Output the [x, y] coordinate of the center of the cell containing the given text.  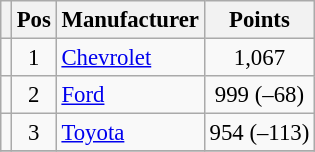
1,067 [259, 58]
3 [34, 133]
Points [259, 20]
2 [34, 95]
Toyota [130, 133]
954 (–113) [259, 133]
1 [34, 58]
Ford [130, 95]
Pos [34, 20]
Chevrolet [130, 58]
Manufacturer [130, 20]
999 (–68) [259, 95]
